Locate the cell with the specified text and output its (X, Y) center coordinate. 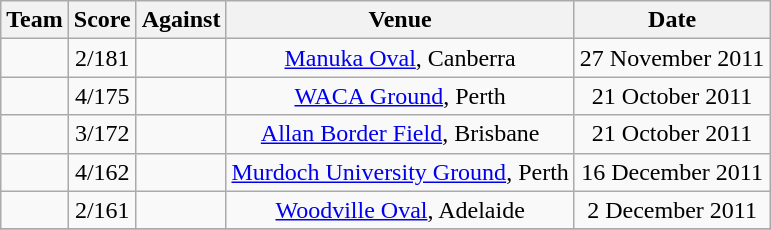
Allan Border Field, Brisbane (400, 134)
Manuka Oval, Canberra (400, 58)
2/161 (102, 210)
Score (102, 20)
4/175 (102, 96)
Against (181, 20)
Venue (400, 20)
WACA Ground, Perth (400, 96)
27 November 2011 (672, 58)
Date (672, 20)
3/172 (102, 134)
Woodville Oval, Adelaide (400, 210)
2 December 2011 (672, 210)
Team (35, 20)
Murdoch University Ground, Perth (400, 172)
16 December 2011 (672, 172)
4/162 (102, 172)
2/181 (102, 58)
